Detect which cell encompasses the target text, then output its [x, y] center coordinate. 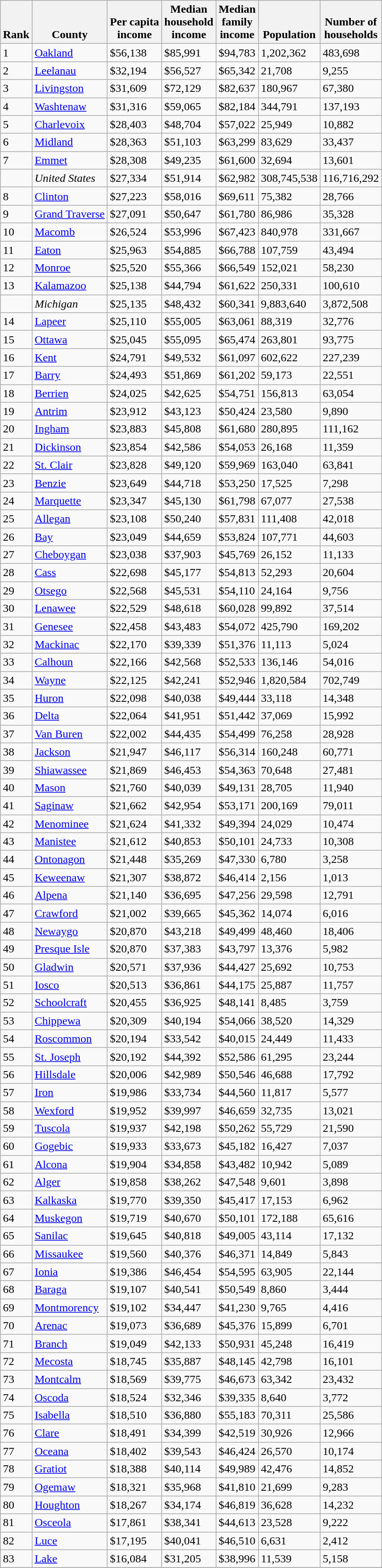
Marquette [70, 501]
63,342 [290, 1379]
25,692 [290, 967]
$43,483 [189, 626]
52 [16, 1003]
$19,952 [135, 1110]
$20,194 [135, 1039]
Iron [70, 1092]
39 [16, 770]
$22,064 [135, 716]
32 [16, 644]
75 [16, 1415]
$19,049 [135, 1343]
58 [16, 1110]
$31,609 [135, 89]
Arenac [70, 1325]
Baraga [70, 1290]
$50,931 [237, 1343]
$40,376 [189, 1254]
$61,622 [237, 286]
$51,442 [237, 716]
Clinton [70, 196]
$50,240 [189, 519]
180,967 [290, 89]
9,222 [351, 1523]
$57,022 [237, 124]
$39,665 [189, 913]
$19,107 [135, 1290]
2,412 [351, 1541]
10,308 [351, 842]
$28,403 [135, 124]
35,328 [351, 214]
County [70, 22]
63,054 [351, 393]
Mecosta [70, 1361]
32,694 [290, 160]
93,775 [351, 340]
$43,218 [189, 931]
Washtenaw [70, 106]
$50,424 [237, 411]
20 [16, 429]
$41,332 [189, 824]
$54,066 [237, 1021]
$20,513 [135, 985]
Montcalm [70, 1379]
$51,914 [189, 178]
62 [16, 1182]
Michigan [70, 304]
$41,810 [237, 1487]
21,699 [290, 1487]
$50,262 [237, 1129]
15,899 [290, 1325]
169,202 [351, 626]
Jackson [70, 752]
6,962 [351, 1200]
Menominee [70, 824]
99,892 [290, 609]
$44,175 [237, 985]
17 [16, 375]
160,248 [290, 752]
71 [16, 1343]
Ontonagon [70, 860]
Ingham [70, 429]
Delta [70, 716]
13,376 [290, 949]
37 [16, 734]
16,427 [290, 1146]
43,114 [290, 1236]
Cass [70, 573]
$21,662 [135, 805]
59 [16, 1129]
4,416 [351, 1308]
$26,524 [135, 232]
24 [16, 501]
$43,797 [237, 949]
$23,347 [135, 501]
$38,341 [189, 1523]
4 [16, 106]
$22,002 [135, 734]
$61,780 [237, 214]
43 [16, 842]
6 [16, 142]
$25,520 [135, 268]
9 [16, 214]
308,745,538 [290, 178]
$49,131 [237, 788]
59,173 [290, 375]
Sanilac [70, 1236]
$39,997 [189, 1110]
$44,659 [189, 536]
$46,659 [237, 1110]
$20,192 [135, 1056]
$22,166 [135, 662]
602,622 [290, 357]
77 [16, 1451]
$42,586 [189, 447]
$55,366 [189, 268]
36,628 [290, 1505]
$32,194 [135, 71]
26,152 [290, 555]
Medianfamilyincome [237, 22]
70,311 [290, 1415]
9,255 [351, 71]
$46,453 [189, 770]
44 [16, 860]
57 [16, 1092]
41 [16, 805]
11,539 [290, 1559]
5,024 [351, 644]
70,648 [290, 770]
Kent [70, 357]
3,898 [351, 1182]
$58,016 [189, 196]
$21,760 [135, 788]
9,765 [290, 1308]
$22,098 [135, 698]
51 [16, 985]
34 [16, 680]
$40,015 [237, 1039]
$20,006 [135, 1074]
3,444 [351, 1290]
28,766 [351, 196]
55 [16, 1056]
Bay [70, 536]
9,283 [351, 1487]
$37,936 [189, 967]
22,551 [351, 375]
23,580 [290, 411]
60 [16, 1146]
63,841 [351, 465]
$36,861 [189, 985]
$18,524 [135, 1397]
$18,267 [135, 1505]
36 [16, 716]
82 [16, 1541]
40 [16, 788]
$24,493 [135, 375]
44,603 [351, 536]
Calhoun [70, 662]
Per capitaincome [135, 22]
Huron [70, 698]
45 [16, 877]
14,074 [290, 913]
$62,982 [237, 178]
$45,417 [237, 1200]
Van Buren [70, 734]
Gladwin [70, 967]
Mason [70, 788]
28 [16, 573]
20,604 [351, 573]
Crawford [70, 913]
10,882 [351, 124]
$38,262 [189, 1182]
$42,133 [189, 1343]
14,849 [290, 1254]
75,382 [290, 196]
17,153 [290, 1200]
$19,937 [135, 1129]
33,118 [290, 698]
$46,414 [237, 877]
$25,138 [135, 286]
16,419 [351, 1343]
$54,053 [237, 447]
5,843 [351, 1254]
$82,184 [237, 106]
$61,798 [237, 501]
21,590 [351, 1129]
12 [16, 268]
$21,307 [135, 877]
9,890 [351, 411]
Dickinson [70, 447]
$45,769 [237, 555]
$21,612 [135, 842]
46,688 [290, 1074]
3,258 [351, 860]
Roscommon [70, 1039]
840,978 [290, 232]
$22,568 [135, 591]
45,248 [290, 1343]
$40,541 [189, 1290]
111,408 [290, 519]
5 [16, 124]
$39,350 [189, 1200]
Shiawassee [70, 770]
200,169 [290, 805]
$23,108 [135, 519]
$63,299 [237, 142]
53 [16, 1021]
24,733 [290, 842]
$21,869 [135, 770]
30,926 [290, 1433]
$35,968 [189, 1487]
22,144 [351, 1272]
11,359 [351, 447]
107,759 [290, 250]
$44,392 [189, 1056]
2,156 [290, 877]
83 [16, 1559]
$44,794 [189, 286]
11,433 [351, 1039]
6,016 [351, 913]
136,146 [290, 662]
$50,549 [237, 1290]
$23,883 [135, 429]
$40,038 [189, 698]
$47,256 [237, 895]
$42,568 [189, 662]
25,949 [290, 124]
37,069 [290, 716]
63,905 [290, 1272]
$44,718 [189, 483]
$19,904 [135, 1164]
26,168 [290, 447]
$45,376 [237, 1325]
14,232 [351, 1505]
54,016 [351, 662]
$61,680 [237, 429]
$52,533 [237, 662]
$49,989 [237, 1469]
$39,775 [189, 1379]
$22,170 [135, 644]
8,640 [290, 1397]
$18,321 [135, 1487]
Charlevoix [70, 124]
76 [16, 1433]
$55,005 [189, 322]
Osceola [70, 1523]
702,749 [351, 680]
19 [16, 411]
$41,230 [237, 1308]
137,193 [351, 106]
$46,454 [189, 1272]
7,298 [351, 483]
$42,625 [189, 393]
$49,532 [189, 357]
$42,989 [189, 1074]
11,133 [351, 555]
14,329 [351, 1021]
$34,174 [189, 1505]
38 [16, 752]
$40,818 [189, 1236]
38,520 [290, 1021]
$36,695 [189, 895]
Newaygo [70, 931]
$19,645 [135, 1236]
24,449 [290, 1039]
Eaton [70, 250]
$19,770 [135, 1200]
Muskegon [70, 1218]
$24,025 [135, 393]
$51,869 [189, 375]
1,202,362 [290, 53]
$54,072 [237, 626]
Alcona [70, 1164]
25,887 [290, 985]
3 [16, 89]
$18,388 [135, 1469]
30 [16, 609]
$69,611 [237, 196]
11 [16, 250]
Monroe [70, 268]
$54,751 [237, 393]
Schoolcraft [70, 1003]
$21,140 [135, 895]
$18,491 [135, 1433]
8,485 [290, 1003]
42,018 [351, 519]
61,295 [290, 1056]
$23,912 [135, 411]
$27,334 [135, 178]
$36,925 [189, 1003]
12,966 [351, 1433]
$53,996 [189, 232]
Houghton [70, 1505]
$39,339 [189, 644]
29,598 [290, 895]
Kalkaska [70, 1200]
$33,673 [189, 1146]
$44,435 [189, 734]
$94,783 [237, 53]
$19,560 [135, 1254]
$49,394 [237, 824]
$20,571 [135, 967]
$55,095 [189, 340]
16 [16, 357]
$63,061 [237, 322]
$60,028 [237, 609]
$40,670 [189, 1218]
$56,314 [237, 752]
26 [16, 536]
14,348 [351, 698]
22 [16, 465]
73 [16, 1379]
72 [16, 1361]
11,113 [290, 644]
$27,223 [135, 196]
$21,448 [135, 860]
Genesee [70, 626]
Oakland [70, 53]
$48,145 [237, 1361]
Chippewa [70, 1021]
$23,649 [135, 483]
11,757 [351, 985]
Number ofhouseholds [351, 22]
$21,624 [135, 824]
Lapeer [70, 322]
16,101 [351, 1361]
$61,202 [237, 375]
$46,117 [189, 752]
15 [16, 340]
$53,171 [237, 805]
64 [16, 1218]
32,735 [290, 1110]
107,771 [290, 536]
$37,383 [189, 949]
18,406 [351, 931]
Ottawa [70, 340]
116,716,292 [351, 178]
$40,853 [189, 842]
9,601 [290, 1182]
425,790 [290, 626]
$18,745 [135, 1361]
331,667 [351, 232]
$16,084 [135, 1559]
152,021 [290, 268]
25 [16, 519]
$37,903 [189, 555]
9,883,640 [290, 304]
$40,039 [189, 788]
Branch [70, 1343]
$59,065 [189, 106]
$35,269 [189, 860]
42,798 [290, 1361]
27,481 [351, 770]
$28,363 [135, 142]
27,538 [351, 501]
17,132 [351, 1236]
23 [16, 483]
28,928 [351, 734]
$48,432 [189, 304]
$67,423 [237, 232]
Macomb [70, 232]
$82,637 [237, 89]
$17,861 [135, 1523]
Luce [70, 1541]
$21,002 [135, 913]
$46,371 [237, 1254]
Oceana [70, 1451]
$53,824 [237, 536]
$44,560 [237, 1092]
Oscoda [70, 1397]
60,771 [351, 752]
227,239 [351, 357]
$31,205 [189, 1559]
$54,110 [237, 591]
37,514 [351, 609]
$47,330 [237, 860]
St. Joseph [70, 1056]
100,610 [351, 286]
13 [16, 286]
Gogebic [70, 1146]
$48,704 [189, 124]
24,029 [290, 824]
88,319 [290, 322]
$45,808 [189, 429]
Benzie [70, 483]
$44,427 [237, 967]
$51,103 [189, 142]
17,525 [290, 483]
Clare [70, 1433]
$22,458 [135, 626]
Alpena [70, 895]
Allegan [70, 519]
42,476 [290, 1469]
33,437 [351, 142]
$34,447 [189, 1308]
33 [16, 662]
10 [16, 232]
$43,482 [237, 1164]
70 [16, 1325]
Grand Traverse [70, 214]
$36,689 [189, 1325]
Ionia [70, 1272]
Livingston [70, 89]
United States [70, 178]
$23,828 [135, 465]
Kalamazoo [70, 286]
Antrim [70, 411]
79,011 [351, 805]
$25,045 [135, 340]
13,601 [351, 160]
67,380 [351, 89]
$56,527 [189, 71]
$49,499 [237, 931]
35 [16, 698]
80 [16, 1505]
63 [16, 1200]
$33,542 [189, 1039]
$40,041 [189, 1541]
43,494 [351, 250]
$25,110 [135, 322]
Alger [70, 1182]
$51,376 [237, 644]
$19,102 [135, 1308]
$57,831 [237, 519]
7,037 [351, 1146]
$47,548 [237, 1182]
66 [16, 1254]
21,708 [290, 71]
25,586 [351, 1415]
Midland [70, 142]
3,872,508 [351, 304]
$72,129 [189, 89]
14,852 [351, 1469]
6,701 [351, 1325]
1,820,584 [290, 680]
$38,872 [189, 877]
31 [16, 626]
1 [16, 53]
$54,595 [237, 1272]
Otsego [70, 591]
6,631 [290, 1541]
$18,510 [135, 1415]
27 [16, 555]
23,528 [290, 1523]
$22,698 [135, 573]
10,942 [290, 1164]
$48,618 [189, 609]
$42,241 [189, 680]
St. Clair [70, 465]
$36,880 [189, 1415]
$49,444 [237, 698]
65,616 [351, 1218]
$22,529 [135, 609]
$35,887 [189, 1361]
21 [16, 447]
$85,991 [189, 53]
$19,858 [135, 1182]
483,698 [351, 53]
Lenawee [70, 609]
15,992 [351, 716]
48,460 [290, 931]
$39,335 [237, 1397]
Berrien [70, 393]
10,474 [351, 824]
Isabella [70, 1415]
5,089 [351, 1164]
111,162 [351, 429]
10,174 [351, 1451]
Tuscola [70, 1129]
$19,933 [135, 1146]
$66,788 [237, 250]
$25,963 [135, 250]
$19,073 [135, 1325]
Medianhouseholdincome [189, 22]
24,164 [290, 591]
Presque Isle [70, 949]
52,293 [290, 573]
$28,308 [135, 160]
Rank [16, 22]
3,759 [351, 1003]
$43,123 [189, 411]
3,772 [351, 1397]
8,860 [290, 1290]
$23,854 [135, 447]
67 [16, 1272]
Lake [70, 1559]
54 [16, 1039]
5,158 [351, 1559]
$34,858 [189, 1164]
$50,647 [189, 214]
$20,455 [135, 1003]
$40,114 [189, 1469]
$38,996 [237, 1559]
13,021 [351, 1110]
$46,510 [237, 1541]
Population [290, 22]
56 [16, 1074]
Missaukee [70, 1254]
5,577 [351, 1092]
$45,182 [237, 1146]
86,986 [290, 214]
$46,673 [237, 1379]
11,940 [351, 788]
83,629 [290, 142]
47 [16, 913]
$46,819 [237, 1505]
$59,969 [237, 465]
9,756 [351, 591]
$41,951 [189, 716]
$27,091 [135, 214]
$61,600 [237, 160]
$45,362 [237, 913]
$19,986 [135, 1092]
$45,177 [189, 573]
$24,791 [135, 357]
Montmorency [70, 1308]
49 [16, 949]
61 [16, 1164]
Barry [70, 375]
$21,947 [135, 752]
12,791 [351, 895]
280,895 [290, 429]
1,013 [351, 877]
6,780 [290, 860]
$60,341 [237, 304]
156,813 [290, 393]
$46,424 [237, 1451]
$25,135 [135, 304]
172,188 [290, 1218]
74 [16, 1397]
$23,038 [135, 555]
17,792 [351, 1074]
$50,546 [237, 1074]
78 [16, 1469]
Wayne [70, 680]
23,244 [351, 1056]
$61,097 [237, 357]
$56,138 [135, 53]
$42,198 [189, 1129]
$42,954 [189, 805]
14 [16, 322]
42 [16, 824]
50 [16, 967]
$39,543 [189, 1451]
$53,250 [237, 483]
28,705 [290, 788]
Saginaw [70, 805]
$52,586 [237, 1056]
5,982 [351, 949]
68 [16, 1290]
$31,316 [135, 106]
$22,125 [135, 680]
69 [16, 1308]
263,801 [290, 340]
$54,813 [237, 573]
$32,346 [189, 1397]
81 [16, 1523]
48 [16, 931]
$54,885 [189, 250]
67,077 [290, 501]
Leelanau [70, 71]
$45,531 [189, 591]
79 [16, 1487]
Mackinac [70, 644]
46 [16, 895]
163,040 [290, 465]
26,570 [290, 1451]
10,753 [351, 967]
18 [16, 393]
29 [16, 591]
$19,386 [135, 1272]
$19,719 [135, 1218]
$48,141 [237, 1003]
2 [16, 71]
Ogemaw [70, 1487]
Emmet [70, 160]
$18,569 [135, 1379]
250,331 [290, 286]
$45,130 [189, 501]
$18,402 [135, 1451]
$20,309 [135, 1021]
$65,474 [237, 340]
65 [16, 1236]
$44,613 [237, 1523]
58,230 [351, 268]
$55,183 [237, 1415]
23,432 [351, 1379]
11,817 [290, 1092]
$49,005 [237, 1236]
$52,946 [237, 680]
55,729 [290, 1129]
$23,049 [135, 536]
Cheboygan [70, 555]
$34,399 [189, 1433]
$54,499 [237, 734]
Manistee [70, 842]
$40,194 [189, 1021]
Wexford [70, 1110]
76,258 [290, 734]
Hillsdale [70, 1074]
7 [16, 160]
8 [16, 196]
$65,342 [237, 71]
$42,519 [237, 1433]
Keweenaw [70, 877]
$49,235 [189, 160]
32,776 [351, 322]
344,791 [290, 106]
$49,120 [189, 465]
$54,363 [237, 770]
Iosco [70, 985]
$66,549 [237, 268]
Gratiot [70, 1469]
$33,734 [189, 1092]
$17,195 [135, 1541]
